Locate the cell with the specified text and output its [X, Y] center coordinate. 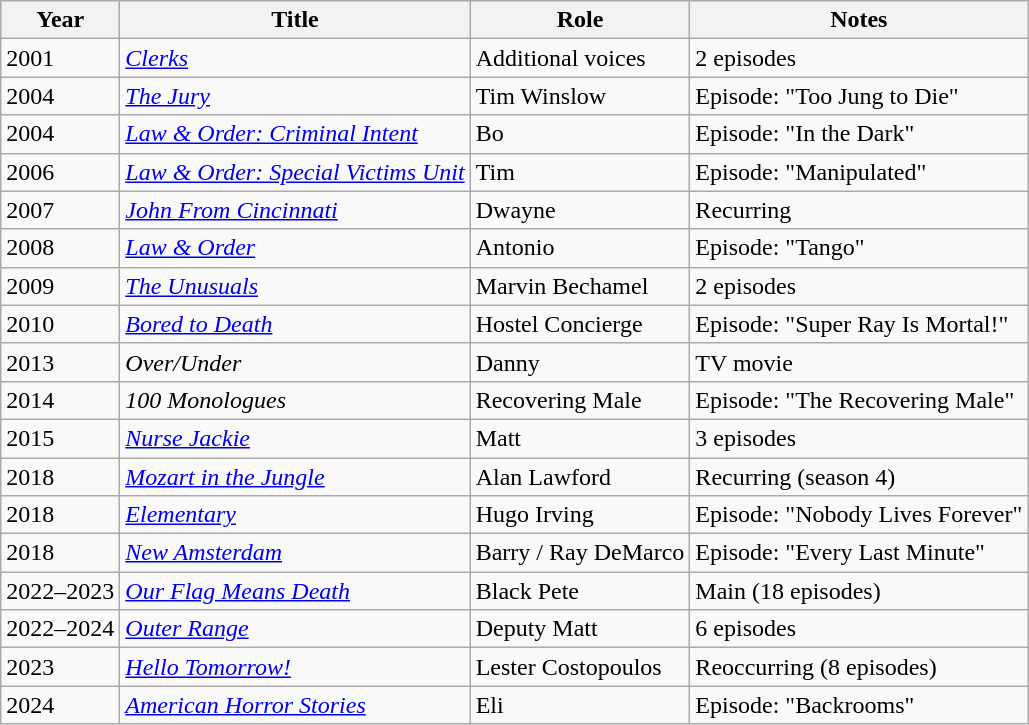
Hugo Irving [580, 515]
The Jury [295, 96]
Episode: "Manipulated" [859, 172]
2010 [60, 324]
The Unusuals [295, 286]
Year [60, 20]
Title [295, 20]
John From Cincinnati [295, 210]
Our Flag Means Death [295, 591]
Eli [580, 705]
Lester Costopoulos [580, 667]
2007 [60, 210]
Over/Under [295, 362]
Marvin Bechamel [580, 286]
Hostel Concierge [580, 324]
Law & Order [295, 248]
Reoccurring (8 episodes) [859, 667]
Episode: "In the Dark" [859, 134]
Law & Order: Special Victims Unit [295, 172]
Episode: "Every Last Minute" [859, 553]
2008 [60, 248]
Bo [580, 134]
Alan Lawford [580, 477]
Law & Order: Criminal Intent [295, 134]
Hello Tomorrow! [295, 667]
Tim Winslow [580, 96]
2001 [60, 58]
Elementary [295, 515]
Episode: "Tango" [859, 248]
Episode: "Nobody Lives Forever" [859, 515]
Episode: "Super Ray Is Mortal!" [859, 324]
American Horror Stories [295, 705]
2013 [60, 362]
2015 [60, 438]
Black Pete [580, 591]
3 episodes [859, 438]
2006 [60, 172]
Bored to Death [295, 324]
Danny [580, 362]
Deputy Matt [580, 629]
Episode: "The Recovering Male" [859, 400]
100 Monologues [295, 400]
Additional voices [580, 58]
Recurring [859, 210]
Notes [859, 20]
2022–2023 [60, 591]
2024 [60, 705]
Outer Range [295, 629]
Recurring (season 4) [859, 477]
2009 [60, 286]
Tim [580, 172]
New Amsterdam [295, 553]
Antonio [580, 248]
Role [580, 20]
Recovering Male [580, 400]
TV movie [859, 362]
2022–2024 [60, 629]
Mozart in the Jungle [295, 477]
Clerks [295, 58]
Nurse Jackie [295, 438]
Dwayne [580, 210]
2023 [60, 667]
2014 [60, 400]
Episode: "Too Jung to Die" [859, 96]
Matt [580, 438]
6 episodes [859, 629]
Main (18 episodes) [859, 591]
Episode: "Backrooms" [859, 705]
Barry / Ray DeMarco [580, 553]
